For the text-containing cell, return its midpoint in [X, Y] coordinate format. 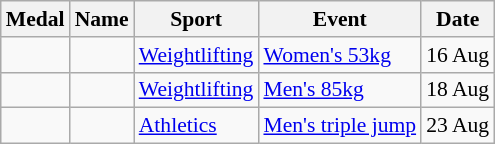
Sport [196, 19]
Name [102, 19]
16 Aug [458, 55]
Men's triple jump [340, 126]
Athletics [196, 126]
Women's 53kg [340, 55]
Event [340, 19]
Men's 85kg [340, 90]
Date [458, 19]
18 Aug [458, 90]
Medal [36, 19]
23 Aug [458, 126]
